Provide the (x, y) coordinate of the cell's center where the given text is located.  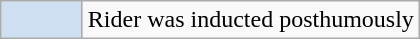
Rider was inducted posthumously (250, 20)
